Return (X, Y) of the center of cell containing provided text 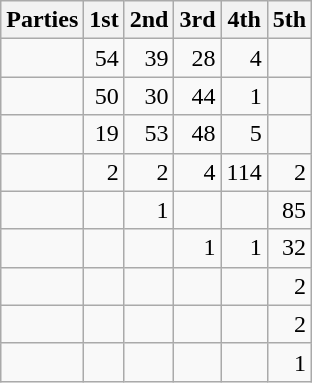
53 (149, 134)
Parties (42, 20)
1st (104, 20)
32 (289, 248)
30 (149, 96)
2nd (149, 20)
48 (198, 134)
50 (104, 96)
85 (289, 210)
5 (244, 134)
3rd (198, 20)
28 (198, 58)
4th (244, 20)
5th (289, 20)
114 (244, 172)
54 (104, 58)
44 (198, 96)
39 (149, 58)
19 (104, 134)
